Output the (X, Y) coordinate of the center of the cell containing the given text.  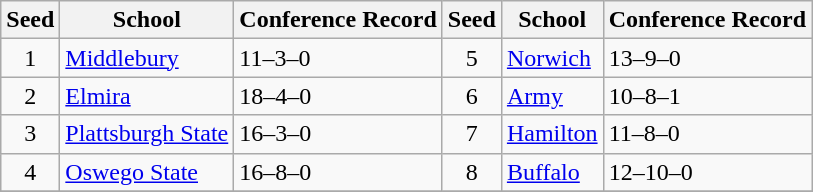
Plattsburgh State (147, 134)
8 (472, 172)
4 (30, 172)
16–3–0 (338, 134)
Buffalo (552, 172)
7 (472, 134)
5 (472, 58)
Army (552, 96)
16–8–0 (338, 172)
Norwich (552, 58)
18–4–0 (338, 96)
12–10–0 (708, 172)
Middlebury (147, 58)
13–9–0 (708, 58)
1 (30, 58)
Elmira (147, 96)
2 (30, 96)
6 (472, 96)
Oswego State (147, 172)
10–8–1 (708, 96)
11–8–0 (708, 134)
3 (30, 134)
11–3–0 (338, 58)
Hamilton (552, 134)
